Identify which cell holds the provided text, then report its [x, y] central coordinate. 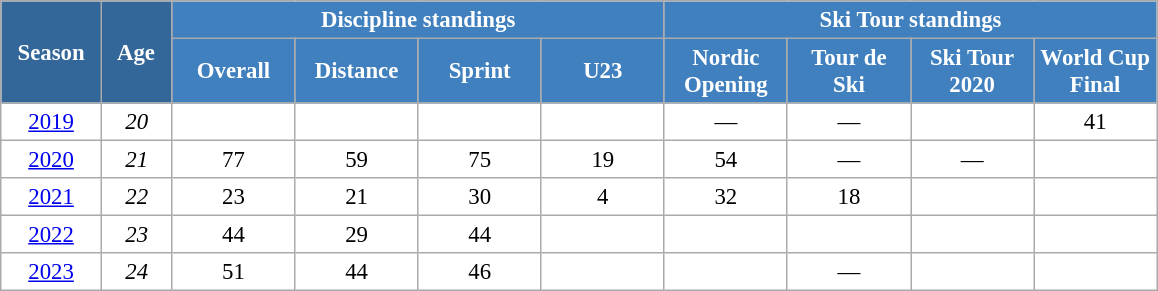
Ski Tour2020 [972, 72]
20 [136, 122]
Overall [234, 72]
Ski Tour standings [910, 20]
2020 [52, 160]
32 [726, 197]
Tour deSki [848, 72]
19 [602, 160]
30 [480, 197]
18 [848, 197]
2021 [52, 197]
2022 [52, 235]
22 [136, 197]
29 [356, 235]
59 [356, 160]
U23 [602, 72]
75 [480, 160]
Age [136, 52]
World CupFinal [1096, 72]
Distance [356, 72]
Sprint [480, 72]
41 [1096, 122]
77 [234, 160]
NordicOpening [726, 72]
Season [52, 52]
54 [726, 160]
Discipline standings [418, 20]
4 [602, 197]
2019 [52, 122]
